Capture the cell that displays the provided text and extract its [X, Y] central coordinate. 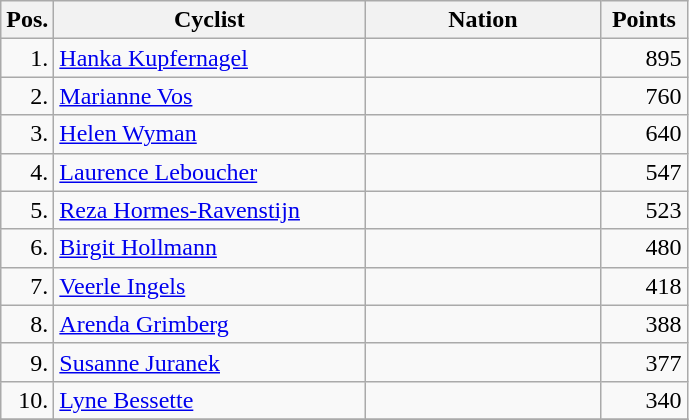
Lyne Bessette [210, 400]
Pos. [28, 20]
Helen Wyman [210, 134]
480 [644, 248]
895 [644, 58]
Laurence Leboucher [210, 172]
7. [28, 286]
760 [644, 96]
547 [644, 172]
Susanne Juranek [210, 362]
388 [644, 324]
377 [644, 362]
340 [644, 400]
6. [28, 248]
Veerle Ingels [210, 286]
Points [644, 20]
Reza Hormes-Ravenstijn [210, 210]
640 [644, 134]
5. [28, 210]
Marianne Vos [210, 96]
1. [28, 58]
3. [28, 134]
9. [28, 362]
Birgit Hollmann [210, 248]
4. [28, 172]
Nation [483, 20]
2. [28, 96]
Cyclist [210, 20]
523 [644, 210]
8. [28, 324]
Hanka Kupfernagel [210, 58]
10. [28, 400]
Arenda Grimberg [210, 324]
418 [644, 286]
